Provide the (x, y) coordinate of the cell's center where the given text is located.  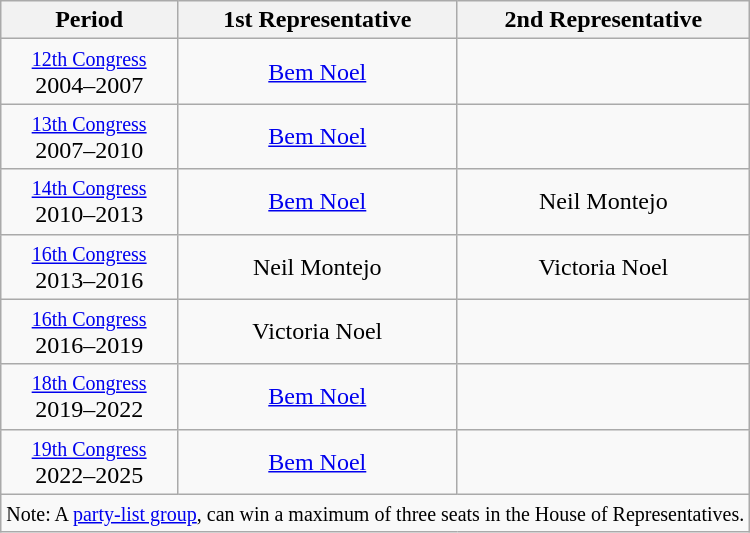
12th Congress2004–2007 (90, 72)
Period (90, 20)
2nd Representative (604, 20)
Note: A party-list group, can win a maximum of three seats in the House of Representatives. (376, 513)
19th Congress2022–2025 (90, 462)
18th Congress2019–2022 (90, 396)
14th Congress2010–2013 (90, 202)
16th Congress2016–2019 (90, 332)
13th Congress2007–2010 (90, 136)
16th Congress2013–2016 (90, 266)
1st Representative (318, 20)
